Output the [x, y] coordinate of the center of the cell containing the given text.  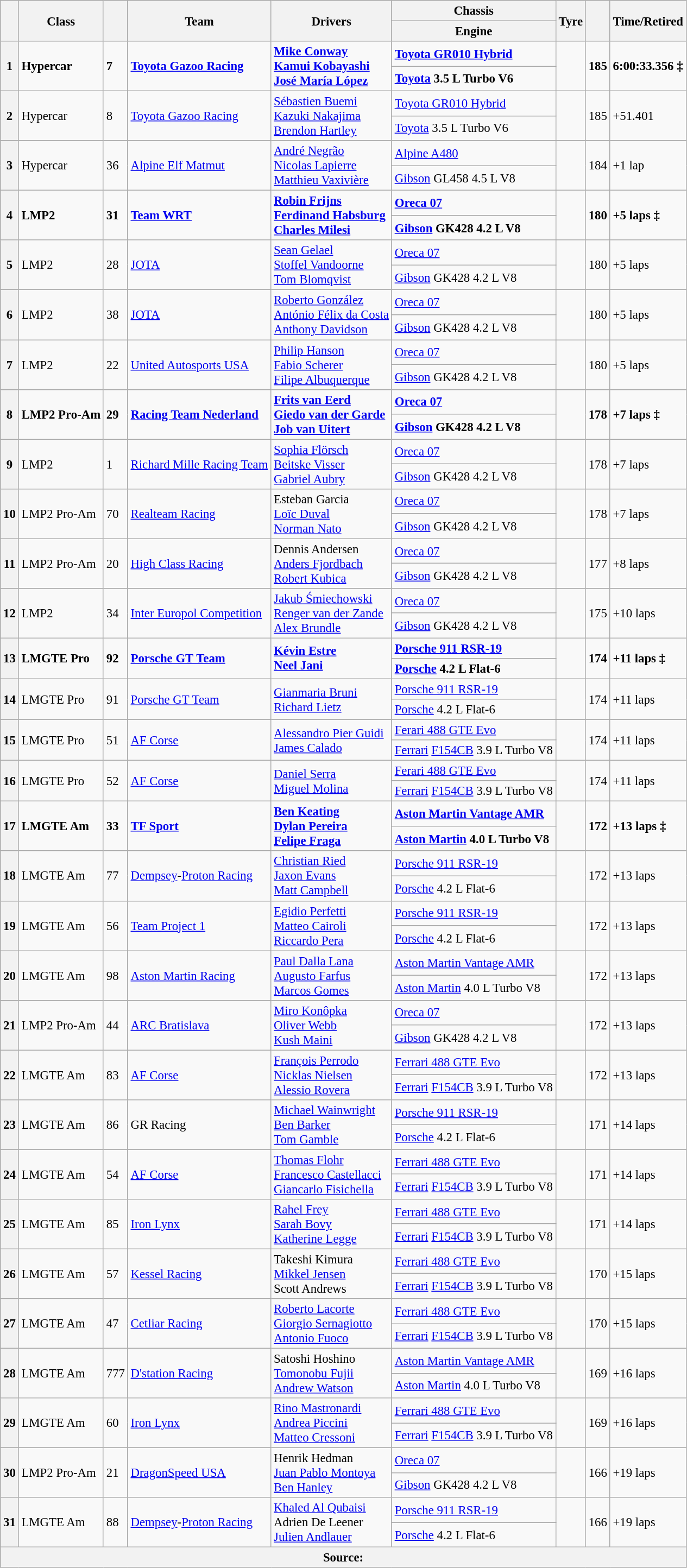
91 [115, 699]
24 [10, 1174]
Esteban Garcia Loïc Duval Norman Nato [331, 514]
Chassis [474, 11]
Paul Dalla Lana Augusto Farfus Marcos Gomes [331, 976]
+8 laps [648, 564]
Gianmaria Bruni Richard Lietz [331, 699]
Richard Mille Racing Team [199, 464]
52 [115, 781]
51 [115, 741]
83 [115, 1075]
+1 lap [648, 166]
TF Sport [199, 826]
47 [115, 1324]
9 [10, 464]
23 [10, 1125]
10 [10, 514]
25 [10, 1224]
88 [115, 1522]
57 [115, 1274]
12 [10, 614]
Dennis Andersen Anders Fjordbach Robert Kubica [331, 564]
Gibson GL458 4.5 L V8 [474, 178]
André Negrão Nicolas Lapierre Matthieu Vaxivière [331, 166]
4 [10, 216]
DragonSpeed USA [199, 1473]
184 [597, 166]
19 [10, 926]
177 [597, 564]
77 [115, 876]
Engine [474, 31]
60 [115, 1423]
Sébastien Buemi Kazuki Nakajima Brendon Hartley [331, 116]
27 [10, 1324]
Henrik Hedman Juan Pablo Montoya Ben Hanley [331, 1473]
ARC Bratislava [199, 1025]
Time/Retired [648, 21]
3 [10, 166]
Alpine Elf Matmut [199, 166]
Ben Keating Dylan Pereira Felipe Fraga [331, 826]
Racing Team Nederland [199, 414]
86 [115, 1125]
Roberto Lacorte Giorgio Sernagiotto Antonio Fuoco [331, 1324]
Team [199, 21]
Frits van Eerd Giedo van der Garde Job van Uitert [331, 414]
Miro Konôpka Oliver Webb Kush Maini [331, 1025]
Daniel Serra Miguel Molina [331, 781]
17 [10, 826]
70 [115, 514]
Sophia Flörsch Beitske Visser Gabriel Aubry [331, 464]
François Perrodo Nicklas Nielsen Alessio Rovera [331, 1075]
+13 laps ‡ [648, 826]
15 [10, 741]
Takeshi Kimura Mikkel Jensen Scott Andrews [331, 1274]
Satoshi Hoshino Tomonobu Fujii Andrew Watson [331, 1374]
Kévin Estre Neel Jani [331, 658]
98 [115, 976]
13 [10, 658]
Team WRT [199, 216]
85 [115, 1224]
+5 laps ‡ [648, 216]
Philip Hanson Fabio Scherer Filipe Albuquerque [331, 365]
Christian Ried Jaxon Evans Matt Campbell [331, 876]
Realteam Racing [199, 514]
Alpine A480 [474, 153]
Michael Wainwright Ben Barker Tom Gamble [331, 1125]
GR Racing [199, 1125]
Cetliar Racing [199, 1324]
Thomas Flohr Francesco Castellacci Giancarlo Fisichella [331, 1174]
92 [115, 658]
Robin Frijns Ferdinand Habsburg Charles Milesi [331, 216]
18 [10, 876]
11 [10, 564]
777 [115, 1374]
Rahel Frey Sarah Bovy Katherine Legge [331, 1224]
Egidio Perfetti Matteo Cairoli Riccardo Pera [331, 926]
14 [10, 699]
Jakub Śmiechowski Renger van der Zande Alex Brundle [331, 614]
Rino Mastronardi Andrea Piccini Matteo Cressoni [331, 1423]
5 [10, 265]
175 [597, 614]
44 [115, 1025]
+7 laps ‡ [648, 414]
26 [10, 1274]
56 [115, 926]
Inter Europol Competition [199, 614]
Team Project 1 [199, 926]
30 [10, 1473]
+51.401 [648, 116]
D'station Racing [199, 1374]
United Autosports USA [199, 365]
Aston Martin Racing [199, 976]
+10 laps [648, 614]
Khaled Al Qubaisi Adrien De Leener Julien Andlauer [331, 1522]
Roberto González António Félix da Costa Anthony Davidson [331, 315]
34 [115, 614]
2 [10, 116]
54 [115, 1174]
38 [115, 315]
High Class Racing [199, 564]
6:00:33.356 ‡ [648, 66]
+11 laps ‡ [648, 658]
Alessandro Pier Guidi James Calado [331, 741]
36 [115, 166]
Mike Conway Kamui Kobayashi José María López [331, 66]
Source: [343, 1558]
Class [61, 21]
33 [115, 826]
Kessel Racing [199, 1274]
Tyre [570, 21]
Drivers [331, 21]
16 [10, 781]
Sean Gelael Stoffel Vandoorne Tom Blomqvist [331, 265]
6 [10, 315]
